Identify which cell holds the provided text, then report its (x, y) central coordinate. 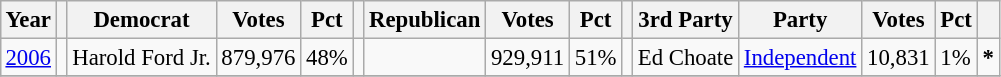
10,831 (898, 57)
48% (327, 57)
Republican (425, 20)
Year (28, 20)
Party (800, 20)
Independent (800, 57)
1% (956, 57)
3rd Party (685, 20)
Harold Ford Jr. (142, 57)
Ed Choate (685, 57)
929,911 (528, 57)
* (988, 57)
879,976 (258, 57)
51% (595, 57)
2006 (28, 57)
Democrat (142, 20)
